Extract the (x, y) coordinate from the center of the cell holding the provided text.  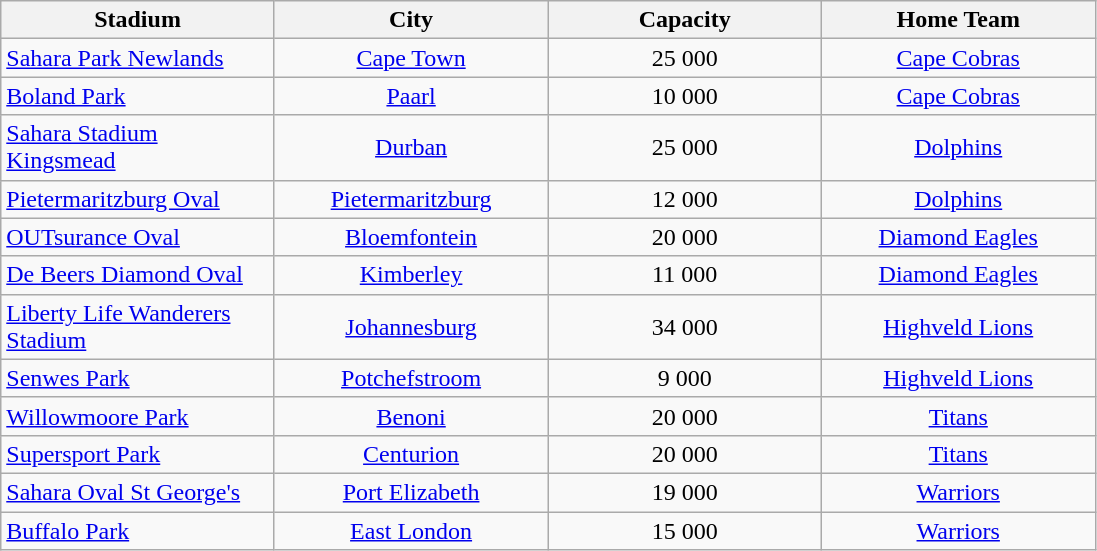
Benoni (411, 416)
Sahara Stadium Kingsmead (138, 148)
De Beers Diamond Oval (138, 275)
Supersport Park (138, 454)
Pietermaritzburg Oval (138, 199)
OUTsurance Oval (138, 237)
Potchefstroom (411, 378)
Liberty Life Wanderers Stadium (138, 326)
Kimberley (411, 275)
Sahara Park Newlands (138, 58)
15 000 (685, 531)
19 000 (685, 492)
Buffalo Park (138, 531)
Paarl (411, 96)
Port Elizabeth (411, 492)
Pietermaritzburg (411, 199)
10 000 (685, 96)
11 000 (685, 275)
City (411, 20)
Durban (411, 148)
34 000 (685, 326)
Stadium (138, 20)
Capacity (685, 20)
Senwes Park (138, 378)
East London (411, 531)
Sahara Oval St George's (138, 492)
Willowmoore Park (138, 416)
Boland Park (138, 96)
Home Team (958, 20)
12 000 (685, 199)
Johannesburg (411, 326)
Centurion (411, 454)
9 000 (685, 378)
Bloemfontein (411, 237)
Cape Town (411, 58)
